Detect which cell encompasses the target text, then output its [X, Y] center coordinate. 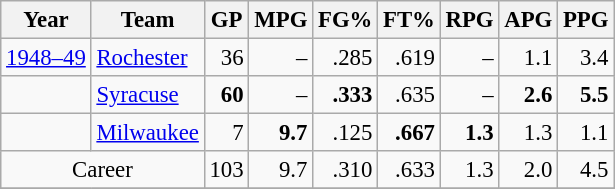
2.6 [528, 95]
103 [226, 170]
Syracuse [148, 95]
Milwaukee [148, 133]
RPG [470, 20]
PPG [586, 20]
Team [148, 20]
.633 [410, 170]
36 [226, 58]
FG% [346, 20]
.310 [346, 170]
7 [226, 133]
Career [102, 170]
1948–49 [46, 58]
3.4 [586, 58]
2.0 [528, 170]
Year [46, 20]
4.5 [586, 170]
.285 [346, 58]
5.5 [586, 95]
60 [226, 95]
MPG [281, 20]
Rochester [148, 58]
.635 [410, 95]
.619 [410, 58]
FT% [410, 20]
.125 [346, 133]
APG [528, 20]
.333 [346, 95]
GP [226, 20]
.667 [410, 133]
